Find where the given text appears and provide that cell's center as (x, y) coordinate. 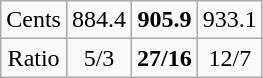
27/16 (165, 58)
933.1 (230, 20)
5/3 (98, 58)
Ratio (34, 58)
Cents (34, 20)
905.9 (165, 20)
884.4 (98, 20)
12/7 (230, 58)
